Determine the (X, Y) coordinate at the center of the cell enclosing the given text.  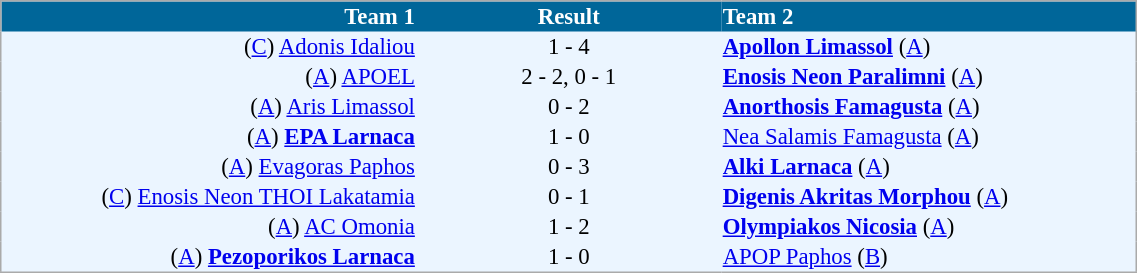
1 - 2 (568, 227)
0 - 2 (568, 107)
Digenis Akritas Morphou (A) (929, 197)
0 - 3 (568, 167)
(C) Adonis Idaliou (209, 47)
(A) EPA Larnaca (209, 137)
(A) Evagoras Paphos (209, 167)
Result (568, 16)
APOP Paphos (B) (929, 257)
2 - 2, 0 - 1 (568, 77)
Anorthosis Famagusta (A) (929, 107)
(A) Pezoporikos Larnaca (209, 257)
(A) APOEL (209, 77)
1 - 4 (568, 47)
Nea Salamis Famagusta (A) (929, 137)
Team 2 (929, 16)
Apollon Limassol (A) (929, 47)
Alki Larnaca (A) (929, 167)
Enosis Neon Paralimni (A) (929, 77)
(A) AC Omonia (209, 227)
Team 1 (209, 16)
Olympiakos Nicosia (A) (929, 227)
(C) Enosis Neon THOI Lakatamia (209, 197)
(A) Aris Limassol (209, 107)
0 - 1 (568, 197)
